Scan for the cell matching the given text and deliver its (X, Y) coordinate at center. 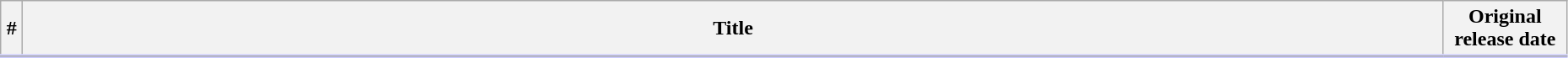
Original release date (1505, 29)
Title (733, 29)
# (12, 29)
